Return (X, Y) of the center of cell containing provided text 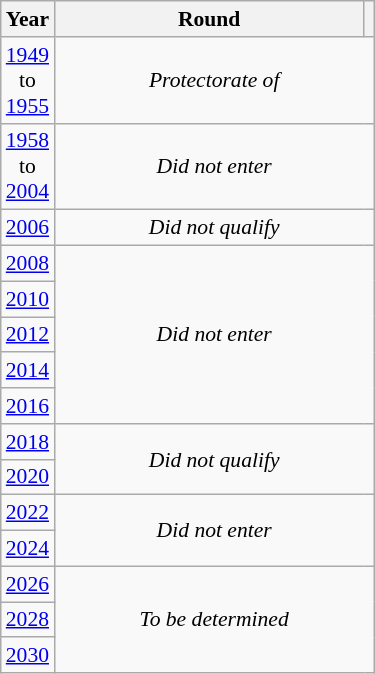
2030 (28, 656)
2014 (28, 371)
2022 (28, 513)
Year (28, 19)
2016 (28, 406)
Round (209, 19)
To be determined (214, 620)
2008 (28, 264)
1949to1955 (28, 80)
2024 (28, 549)
2006 (28, 228)
2028 (28, 620)
1958to2004 (28, 166)
2012 (28, 335)
2020 (28, 477)
2026 (28, 584)
Protectorate of (214, 80)
2010 (28, 299)
2018 (28, 442)
